Locate the cell with the specified text and output its (x, y) center coordinate. 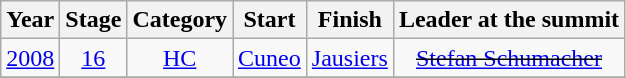
Start (270, 20)
Year (30, 20)
Cuneo (270, 58)
Leader at the summit (508, 20)
Finish (350, 20)
Jausiers (350, 58)
Stefan Schumacher (508, 58)
Stage (94, 20)
2008 (30, 58)
Category (180, 20)
HC (180, 58)
16 (94, 58)
